Output the [X, Y] coordinate of the center of the cell containing the given text.  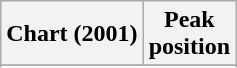
Peakposition [189, 34]
Chart (2001) [72, 34]
